Return [X, Y] of the center of cell containing provided text 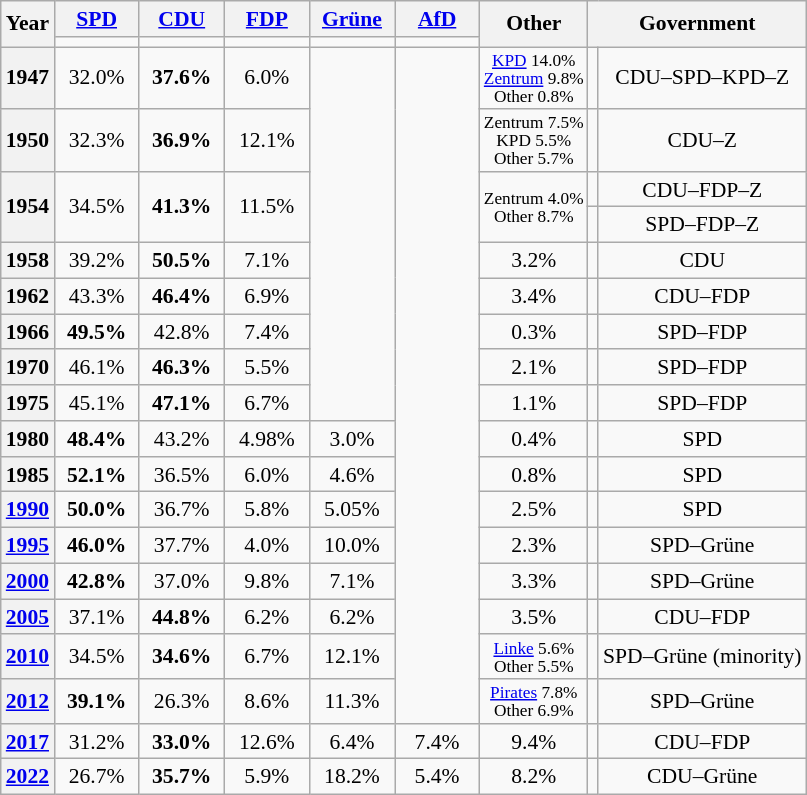
FDP [266, 19]
3.3% [534, 582]
45.1% [96, 403]
6.4% [352, 742]
3.0% [352, 439]
1985 [28, 475]
3.4% [534, 297]
Other [534, 24]
49.5% [96, 332]
5.4% [438, 777]
33.0% [182, 742]
5.5% [266, 368]
Government [698, 24]
2000 [28, 582]
1970 [28, 368]
1966 [28, 332]
Year [28, 24]
SPD–FDP–Z [702, 225]
11.5% [266, 208]
Pirates 7.8%Other 6.9% [534, 701]
11.3% [352, 701]
2017 [28, 742]
43.2% [182, 439]
37.6% [182, 78]
32.0% [96, 78]
5.8% [266, 510]
0.4% [534, 439]
34.6% [182, 657]
36.9% [182, 140]
48.4% [96, 439]
9.8% [266, 582]
52.1% [96, 475]
2.1% [534, 368]
36.5% [182, 475]
2022 [28, 777]
0.3% [534, 332]
26.7% [96, 777]
36.7% [182, 510]
1.1% [534, 403]
2012 [28, 701]
9.4% [534, 742]
CDU–Grüne [702, 777]
1950 [28, 140]
1990 [28, 510]
46.4% [182, 297]
31.2% [96, 742]
1954 [28, 208]
18.2% [352, 777]
SPD–Grüne (minority) [702, 657]
4.98% [266, 439]
KPD 14.0%Zentrum 9.8%Other 0.8% [534, 78]
26.3% [182, 701]
46.3% [182, 368]
1995 [28, 546]
2005 [28, 617]
39.1% [96, 701]
41.3% [182, 208]
CDU–FDP–Z [702, 190]
Grüne [352, 19]
CDU–Z [702, 140]
44.8% [182, 617]
2010 [28, 657]
1958 [28, 261]
Zentrum 4.0%Other 8.7% [534, 208]
6.9% [266, 297]
2.3% [534, 546]
AfD [438, 19]
8.6% [266, 701]
10.0% [352, 546]
1962 [28, 297]
47.1% [182, 403]
5.9% [266, 777]
37.7% [182, 546]
0.8% [534, 475]
37.0% [182, 582]
4.6% [352, 475]
3.5% [534, 617]
50.0% [96, 510]
37.1% [96, 617]
Linke 5.6%Other 5.5% [534, 657]
1975 [28, 403]
46.1% [96, 368]
1980 [28, 439]
46.0% [96, 546]
CDU–SPD–KPD–Z [702, 78]
32.3% [96, 140]
2.5% [534, 510]
35.7% [182, 777]
3.2% [534, 261]
Zentrum 7.5%KPD 5.5%Other 5.7% [534, 140]
43.3% [96, 297]
12.6% [266, 742]
1947 [28, 78]
50.5% [182, 261]
4.0% [266, 546]
5.05% [352, 510]
8.2% [534, 777]
39.2% [96, 261]
